Capture the cell that displays the provided text and extract its (X, Y) central coordinate. 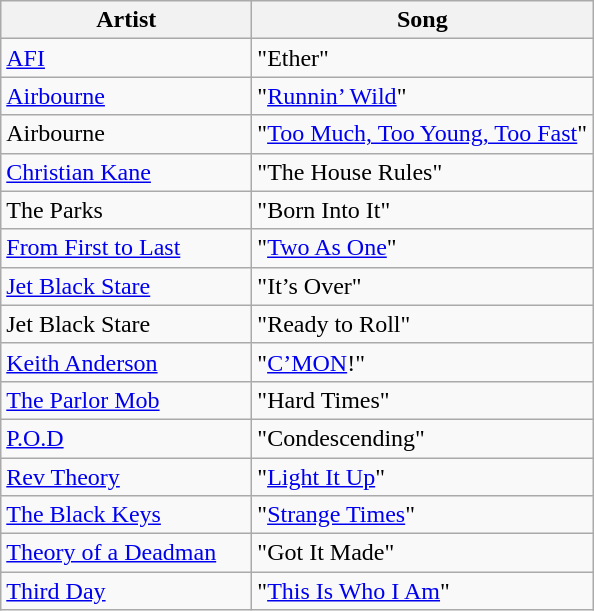
From First to Last (126, 248)
"Condescending" (422, 438)
The Parks (126, 210)
Christian Kane (126, 172)
Artist (126, 20)
"Born Into It" (422, 210)
Theory of a Deadman (126, 553)
Keith Anderson (126, 362)
"Ready to Roll" (422, 324)
"Too Much, Too Young, Too Fast" (422, 134)
Song (422, 20)
"Two As One" (422, 248)
"Hard Times" (422, 400)
"Runnin’ Wild" (422, 96)
The Black Keys (126, 515)
"Got It Made" (422, 553)
"It’s Over" (422, 286)
"C’MON!" (422, 362)
"This Is Who I Am" (422, 591)
"Strange Times" (422, 515)
Third Day (126, 591)
"The House Rules" (422, 172)
"Light It Up" (422, 477)
"Ether" (422, 58)
AFI (126, 58)
The Parlor Mob (126, 400)
P.O.D (126, 438)
Rev Theory (126, 477)
